Search for the cell housing the specified text and yield its (X, Y) center coordinate. 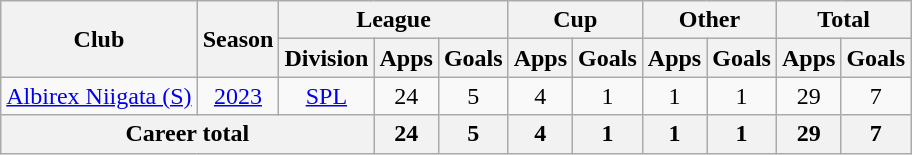
Club (99, 39)
Career total (188, 134)
Total (843, 20)
Division (326, 58)
2023 (238, 96)
Other (709, 20)
Albirex Niigata (S) (99, 96)
Season (238, 39)
Cup (575, 20)
League (394, 20)
SPL (326, 96)
